Return (X, Y) of the center of cell containing provided text 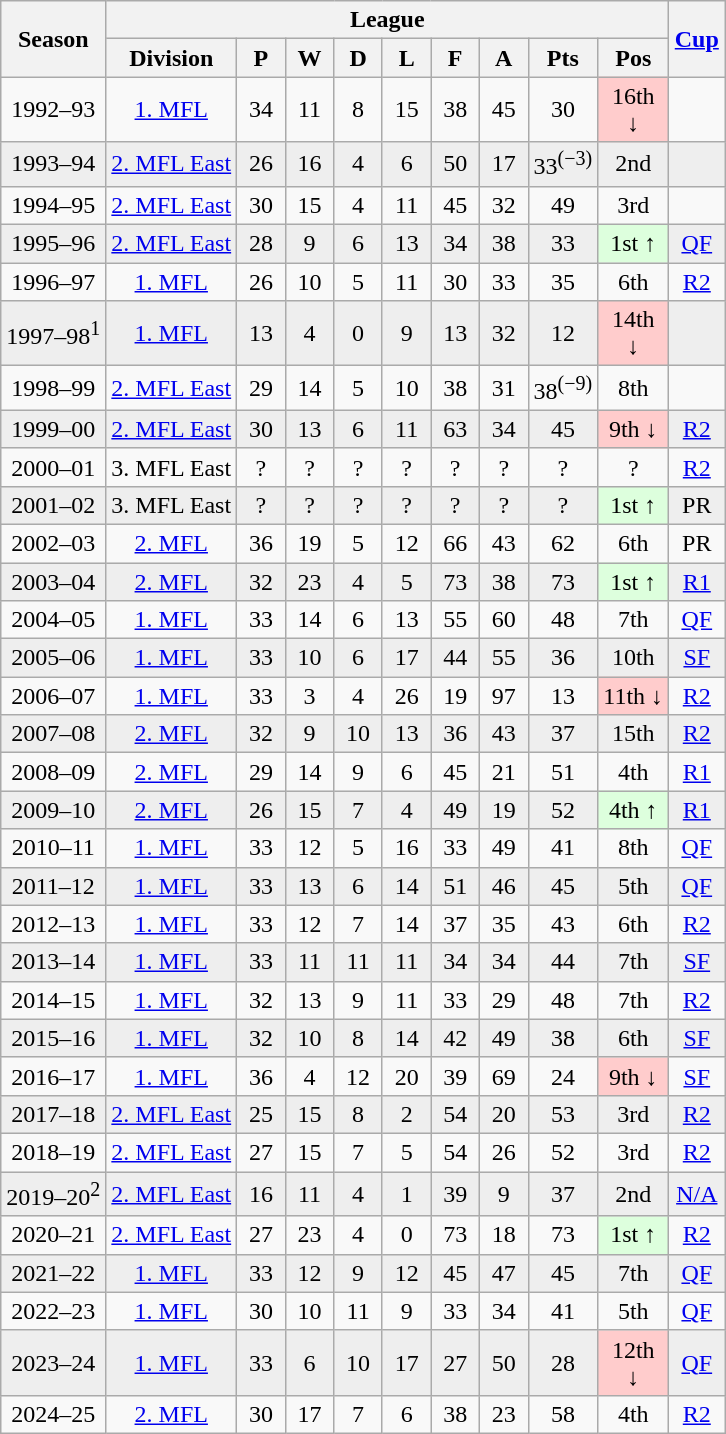
2017–18 (54, 1114)
N/A (697, 1194)
2008–09 (54, 772)
Division (172, 58)
2019–202 (54, 1194)
31 (504, 388)
2023–24 (54, 1362)
2014–15 (54, 1000)
62 (563, 543)
Pos (634, 58)
25 (262, 1114)
2002–03 (54, 543)
10th (634, 658)
2012–13 (54, 924)
16th ↓ (634, 110)
Pts (563, 58)
2022–23 (54, 1311)
W (310, 58)
2024–25 (54, 1414)
2020–21 (54, 1235)
2016–17 (54, 1076)
21 (504, 772)
1996–97 (54, 282)
42 (456, 1038)
1997–981 (54, 334)
1 (406, 1194)
1995–96 (54, 244)
3 (310, 696)
2021–22 (54, 1273)
46 (504, 886)
2011–12 (54, 886)
12th ↓ (634, 1362)
Season (54, 39)
11th ↓ (634, 696)
1992–93 (54, 110)
2006–07 (54, 696)
63 (456, 429)
1993–94 (54, 164)
F (456, 58)
38(−9) (563, 388)
47 (504, 1273)
L (406, 58)
2001–02 (54, 505)
Cup (697, 39)
18 (504, 1235)
2010–11 (54, 848)
2 (406, 1114)
58 (563, 1414)
1994–95 (54, 205)
2003–04 (54, 582)
33(−3) (563, 164)
2005–06 (54, 658)
60 (504, 620)
2007–08 (54, 734)
69 (504, 1076)
66 (456, 543)
A (504, 58)
2018–19 (54, 1152)
1999–00 (54, 429)
1998–99 (54, 388)
97 (504, 696)
53 (563, 1114)
League (388, 20)
2015–16 (54, 1038)
24 (563, 1076)
P (262, 58)
2000–01 (54, 467)
2009–10 (54, 810)
2004–05 (54, 620)
2013–14 (54, 962)
D (358, 58)
14th ↓ (634, 334)
15th (634, 734)
4th ↑ (634, 810)
